Search for the cell housing the specified text and yield its (X, Y) center coordinate. 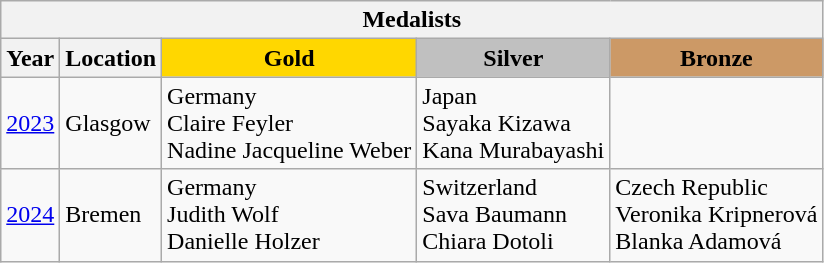
Glasgow (111, 123)
Bremen (111, 215)
Year (30, 58)
Location (111, 58)
Medalists (412, 20)
Bronze (716, 58)
2023 (30, 123)
Germany Claire FeylerNadine Jacqueline Weber (290, 123)
2024 (30, 215)
Czech Republic Veronika KripnerováBlanka Adamová (716, 215)
Gold (290, 58)
Switzerland Sava BaumannChiara Dotoli (514, 215)
Japan Sayaka KizawaKana Murabayashi (514, 123)
Germany Judith WolfDanielle Holzer (290, 215)
Silver (514, 58)
